Identify which cell holds the provided text, then report its (X, Y) central coordinate. 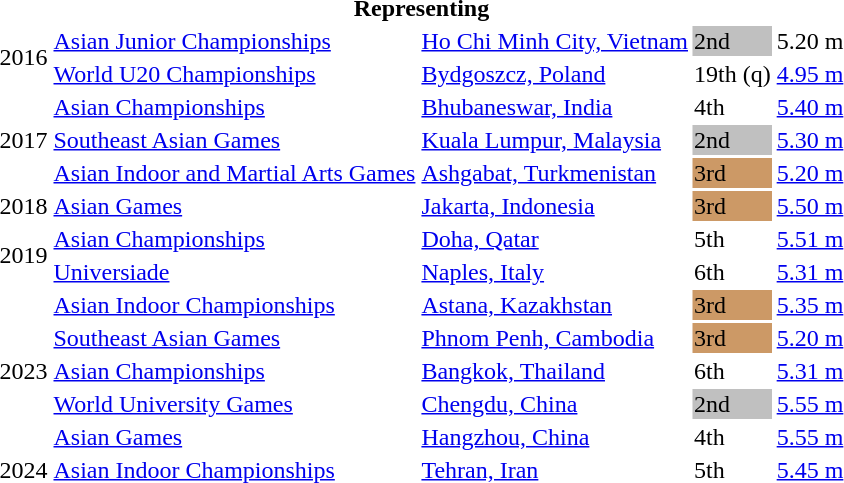
Naples, Italy (555, 272)
Asian Indoor Championships (234, 305)
World University Games (234, 404)
5th (732, 239)
Kuala Lumpur, Malaysia (555, 140)
Asian Junior Championships (234, 41)
Asian Indoor and Martial Arts Games (234, 173)
Hangzhou, China (555, 437)
Bydgoszcz, Poland (555, 74)
Chengdu, China (555, 404)
Ashgabat, Turkmenistan (555, 173)
Phnom Penh, Cambodia (555, 338)
Doha, Qatar (555, 239)
19th (q) (732, 74)
Bangkok, Thailand (555, 371)
Ho Chi Minh City, Vietnam (555, 41)
Universiade (234, 272)
Bhubaneswar, India (555, 107)
World U20 Championships (234, 74)
Astana, Kazakhstan (555, 305)
Jakarta, Indonesia (555, 206)
